Find where the given text appears and provide that cell's center as (x, y) coordinate. 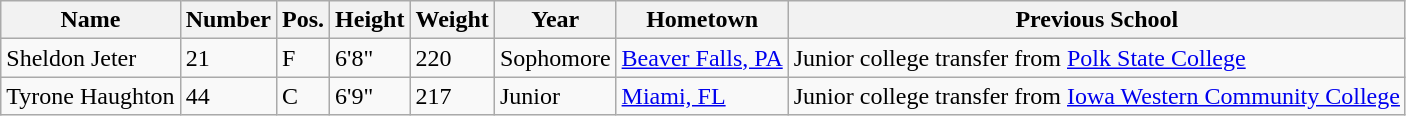
F (302, 58)
Number (228, 20)
Junior college transfer from Polk State College (1096, 58)
220 (452, 58)
Year (555, 20)
Name (90, 20)
Height (370, 20)
6'8" (370, 58)
Sophomore (555, 58)
Sheldon Jeter (90, 58)
Tyrone Haughton (90, 96)
C (302, 96)
Weight (452, 20)
6'9" (370, 96)
Previous School (1096, 20)
21 (228, 58)
Junior (555, 96)
Miami, FL (702, 96)
Hometown (702, 20)
Beaver Falls, PA (702, 58)
Junior college transfer from Iowa Western Community College (1096, 96)
217 (452, 96)
Pos. (302, 20)
44 (228, 96)
